Return [x, y] of the center of cell containing provided text 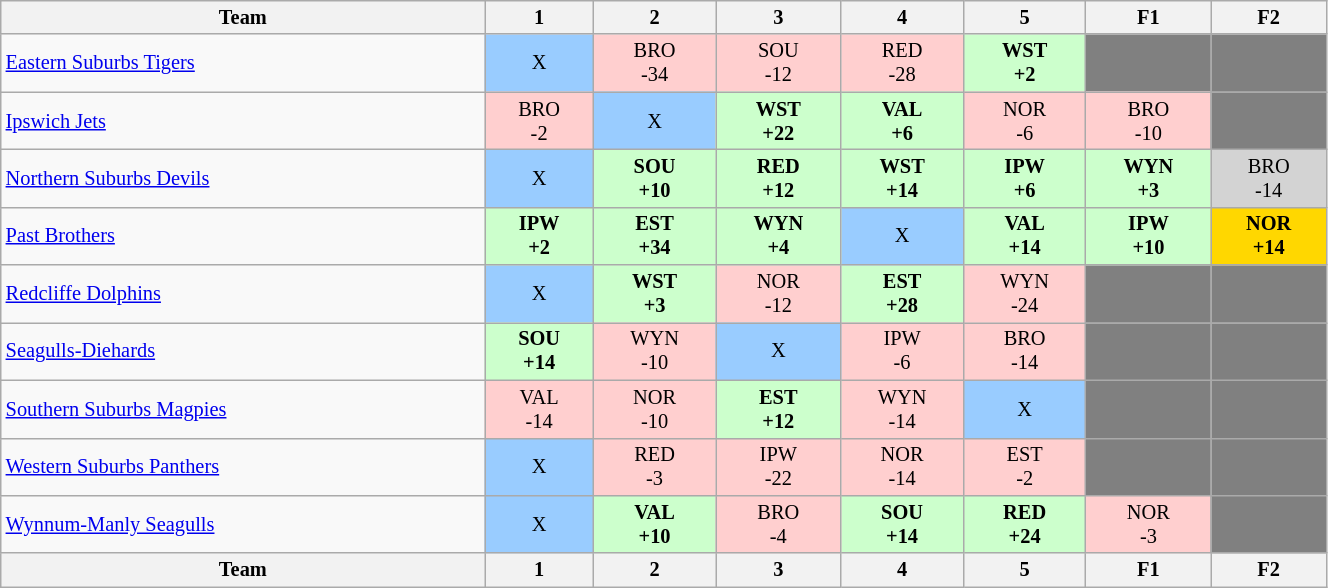
Seagulls-Diehards [243, 351]
BRO-10 [1148, 121]
EST+12 [778, 409]
RED+24 [1024, 524]
NOR-14 [902, 467]
Eastern Suburbs Tigers [243, 63]
Western Suburbs Panthers [243, 467]
SOU-12 [778, 63]
WYN-24 [1024, 294]
NOR-3 [1148, 524]
EST+28 [902, 294]
IPW-22 [778, 467]
IPW+6 [1024, 178]
Southern Suburbs Magpies [243, 409]
RED-28 [902, 63]
WST+14 [902, 178]
Redcliffe Dolphins [243, 294]
IPW+10 [1148, 236]
NOR+14 [1269, 236]
Ipswich Jets [243, 121]
VAL+14 [1024, 236]
SOU+10 [654, 178]
Wynnum-Manly Seagulls [243, 524]
BRO-4 [778, 524]
BRO-34 [654, 63]
NOR-10 [654, 409]
NOR-6 [1024, 121]
Northern Suburbs Devils [243, 178]
Past Brothers [243, 236]
EST-2 [1024, 467]
WST+2 [1024, 63]
WST+22 [778, 121]
BRO-2 [539, 121]
IPW+2 [539, 236]
RED+12 [778, 178]
WST+3 [654, 294]
WYN-14 [902, 409]
VAL+10 [654, 524]
VAL+6 [902, 121]
WYN+3 [1148, 178]
RED-3 [654, 467]
VAL-14 [539, 409]
EST+34 [654, 236]
WYN+4 [778, 236]
NOR-12 [778, 294]
IPW-6 [902, 351]
WYN-10 [654, 351]
